Capture the cell that displays the provided text and extract its (x, y) central coordinate. 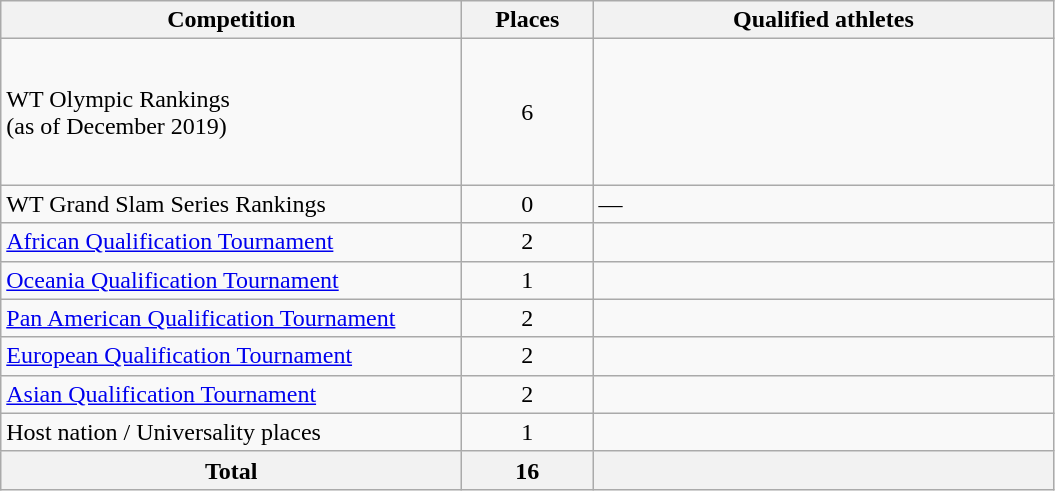
African Qualification Tournament (232, 242)
Asian Qualification Tournament (232, 394)
Host nation / Universality places (232, 432)
Oceania Qualification Tournament (232, 280)
Places (528, 20)
Pan American Qualification Tournament (232, 318)
WT Grand Slam Series Rankings (232, 204)
— (824, 204)
16 (528, 470)
Total (232, 470)
WT Olympic Rankings(as of December 2019) (232, 112)
0 (528, 204)
6 (528, 112)
Qualified athletes (824, 20)
Competition (232, 20)
European Qualification Tournament (232, 356)
